Search for the cell housing the specified text and yield its (X, Y) center coordinate. 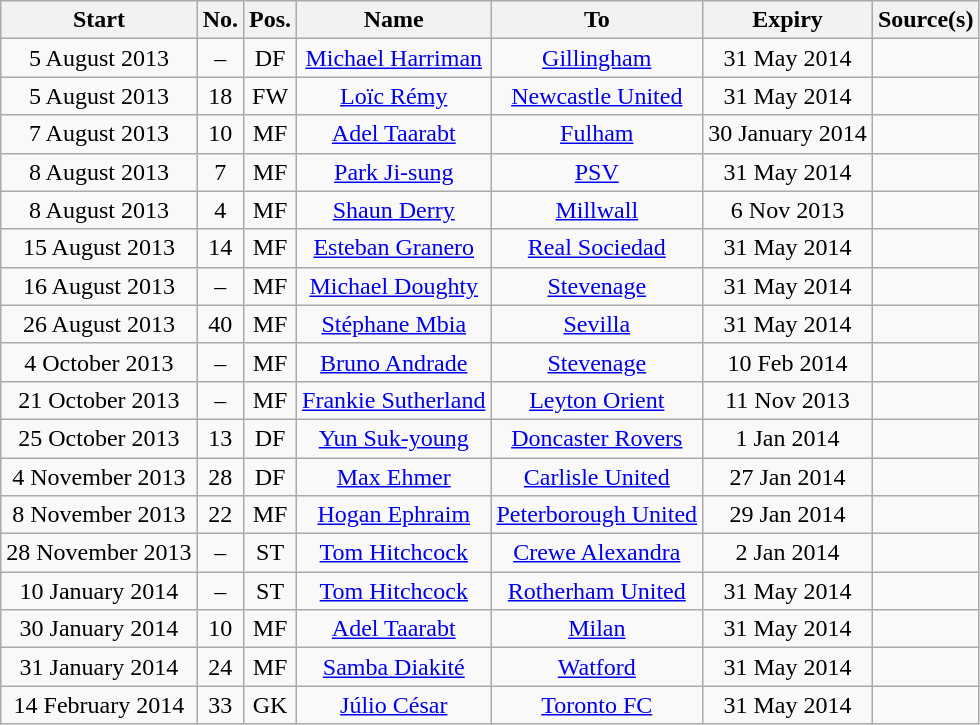
Loïc Rémy (394, 96)
Real Sociedad (597, 248)
6 Nov 2013 (788, 210)
Name (394, 20)
GK (270, 705)
4 (220, 210)
Milan (597, 629)
11 Nov 2013 (788, 400)
Park Ji-sung (394, 172)
21 October 2013 (99, 400)
Fulham (597, 134)
29 Jan 2014 (788, 515)
28 (220, 477)
PSV (597, 172)
16 August 2013 (99, 286)
No. (220, 20)
Source(s) (926, 20)
Newcastle United (597, 96)
Watford (597, 667)
Max Ehmer (394, 477)
15 August 2013 (99, 248)
Yun Suk-young (394, 438)
Pos. (270, 20)
24 (220, 667)
Frankie Sutherland (394, 400)
14 (220, 248)
14 February 2014 (99, 705)
26 August 2013 (99, 324)
28 November 2013 (99, 553)
Esteban Granero (394, 248)
31 January 2014 (99, 667)
Expiry (788, 20)
27 Jan 2014 (788, 477)
2 Jan 2014 (788, 553)
7 August 2013 (99, 134)
FW (270, 96)
Leyton Orient (597, 400)
4 November 2013 (99, 477)
7 (220, 172)
10 Feb 2014 (788, 362)
Carlisle United (597, 477)
22 (220, 515)
To (597, 20)
Hogan Ephraim (394, 515)
33 (220, 705)
Doncaster Rovers (597, 438)
Shaun Derry (394, 210)
Millwall (597, 210)
4 October 2013 (99, 362)
Toronto FC (597, 705)
Stéphane Mbia (394, 324)
Bruno Andrade (394, 362)
Michael Doughty (394, 286)
Samba Diakité (394, 667)
Gillingham (597, 58)
25 October 2013 (99, 438)
Crewe Alexandra (597, 553)
Peterborough United (597, 515)
18 (220, 96)
Júlio César (394, 705)
1 Jan 2014 (788, 438)
Sevilla (597, 324)
Rotherham United (597, 591)
13 (220, 438)
8 November 2013 (99, 515)
Michael Harriman (394, 58)
40 (220, 324)
10 January 2014 (99, 591)
Start (99, 20)
